Pinpoint the cell where the given text exists, returning its [x, y] midpoint coordinate. 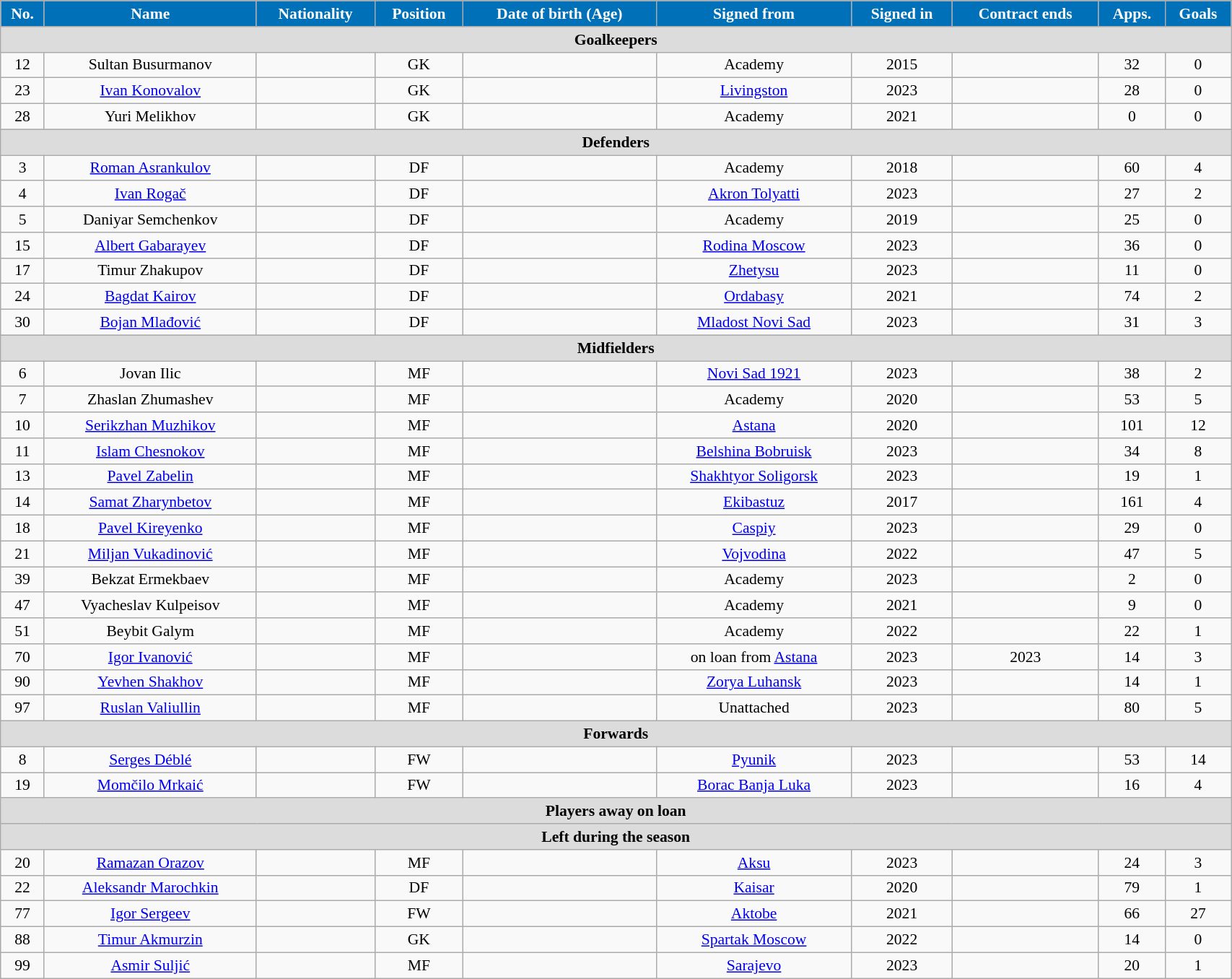
13 [23, 477]
36 [1132, 245]
Zhetysu [753, 271]
Position [419, 14]
Aktobe [753, 914]
Astana [753, 425]
66 [1132, 914]
Ruslan Valiullin [150, 708]
Name [150, 14]
Albert Gabarayev [150, 245]
Goals [1198, 14]
2019 [902, 219]
7 [23, 400]
15 [23, 245]
Aksu [753, 863]
16 [1132, 786]
Belshina Bobruisk [753, 451]
Novi Sad 1921 [753, 374]
17 [23, 271]
Players away on loan [616, 812]
9 [1132, 606]
38 [1132, 374]
Vyacheslav Kulpeisov [150, 606]
60 [1132, 168]
Islam Chesnokov [150, 451]
34 [1132, 451]
32 [1132, 65]
Mladost Novi Sad [753, 323]
Caspiy [753, 528]
90 [23, 682]
Serikzhan Muzhikov [150, 425]
Sarajevo [753, 965]
Bojan Mlađović [150, 323]
Timur Zhakupov [150, 271]
Forwards [616, 734]
39 [23, 580]
Ramazan Orazov [150, 863]
51 [23, 631]
2018 [902, 168]
Zhaslan Zhumashev [150, 400]
2017 [902, 502]
Timur Akmurzin [150, 940]
Yevhen Shakhov [150, 682]
Contract ends [1025, 14]
Kaisar [753, 888]
Daniyar Semchenkov [150, 219]
Ivan Konovalov [150, 91]
97 [23, 708]
21 [23, 554]
Asmir Suljić [150, 965]
Ivan Rogač [150, 194]
Roman Asrankulov [150, 168]
Livingston [753, 91]
Momčilo Mrkaić [150, 786]
No. [23, 14]
74 [1132, 297]
99 [23, 965]
Jovan Ilic [150, 374]
70 [23, 657]
161 [1132, 502]
Pavel Zabelin [150, 477]
Shakhtyor Soligorsk [753, 477]
Rodina Moscow [753, 245]
101 [1132, 425]
Signed from [753, 14]
Serges Déblé [150, 760]
Nationality [315, 14]
Samat Zharynbetov [150, 502]
Sultan Busurmanov [150, 65]
Vojvodina [753, 554]
Apps. [1132, 14]
on loan from Astana [753, 657]
Signed in [902, 14]
Date of birth (Age) [560, 14]
Akron Tolyatti [753, 194]
25 [1132, 219]
Pavel Kireyenko [150, 528]
31 [1132, 323]
Zorya Luhansk [753, 682]
Defenders [616, 142]
29 [1132, 528]
Aleksandr Marochkin [150, 888]
Miljan Vukadinović [150, 554]
Ordabasy [753, 297]
Midfielders [616, 348]
Igor Sergeev [150, 914]
77 [23, 914]
79 [1132, 888]
Borac Banja Luka [753, 786]
30 [23, 323]
Left during the season [616, 837]
Ekibastuz [753, 502]
Goalkeepers [616, 40]
88 [23, 940]
10 [23, 425]
18 [23, 528]
Bekzat Ermekbaev [150, 580]
Yuri Melikhov [150, 117]
23 [23, 91]
6 [23, 374]
Unattached [753, 708]
Igor Ivanović [150, 657]
2015 [902, 65]
80 [1132, 708]
Spartak Moscow [753, 940]
Pyunik [753, 760]
Bagdat Kairov [150, 297]
Beybit Galym [150, 631]
